Detect which cell encompasses the target text, then output its [X, Y] center coordinate. 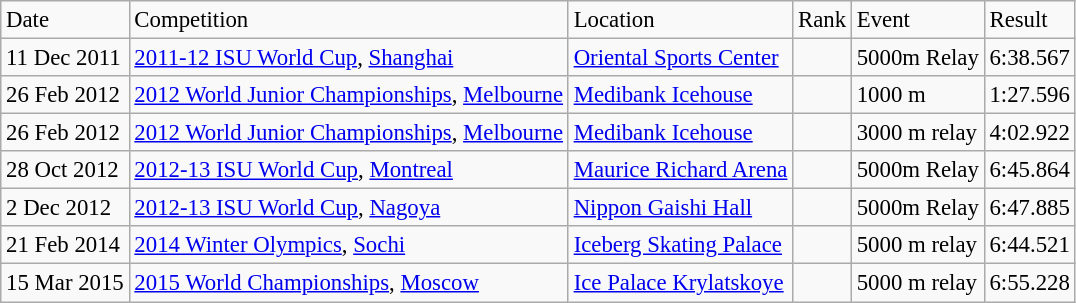
Iceberg Skating Palace [680, 245]
1:27.596 [1030, 95]
6:38.567 [1030, 58]
Result [1030, 20]
Nippon Gaishi Hall [680, 208]
Event [918, 20]
Rank [822, 20]
21 Feb 2014 [65, 245]
Maurice Richard Arena [680, 170]
2012-13 ISU World Cup, Montreal [348, 170]
6:55.228 [1030, 283]
4:02.922 [1030, 133]
3000 m relay [918, 133]
Oriental Sports Center [680, 58]
1000 m [918, 95]
15 Mar 2015 [65, 283]
2 Dec 2012 [65, 208]
2011-12 ISU World Cup, Shanghai [348, 58]
Competition [348, 20]
Date [65, 20]
6:45.864 [1030, 170]
28 Oct 2012 [65, 170]
2014 Winter Olympics, Sochi [348, 245]
2015 World Championships, Moscow [348, 283]
6:47.885 [1030, 208]
Ice Palace Krylatskoye [680, 283]
6:44.521 [1030, 245]
Location [680, 20]
2012-13 ISU World Cup, Nagoya [348, 208]
11 Dec 2011 [65, 58]
